Extract the [x, y] coordinate from the center of the cell holding the provided text.  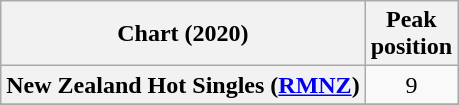
New Zealand Hot Singles (RMNZ) [183, 85]
9 [411, 85]
Peakposition [411, 34]
Chart (2020) [183, 34]
